Extract the (x, y) coordinate from the center of the cell holding the provided text.  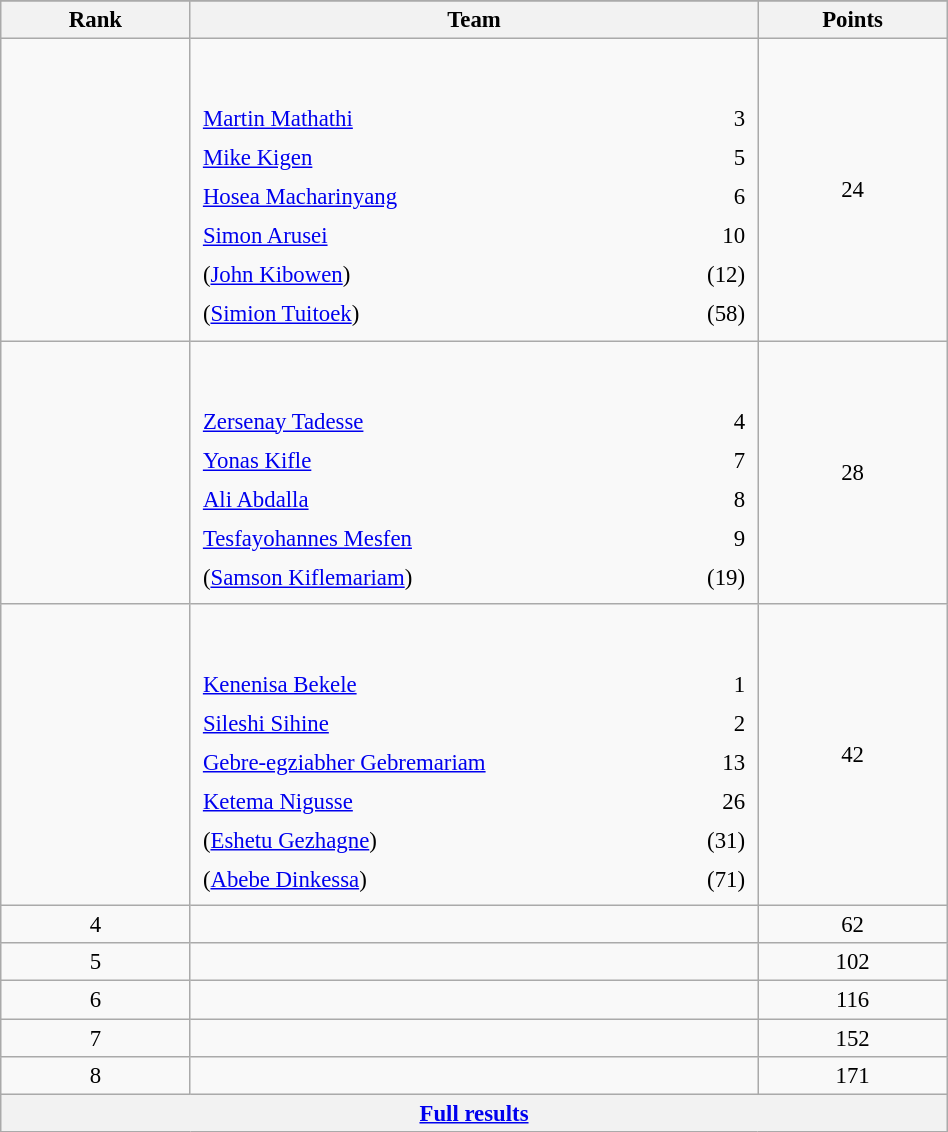
Points (852, 20)
2 (711, 723)
Ketema Nigusse (434, 801)
Tesfayohannes Mesfen (424, 538)
(19) (700, 577)
Martin Mathathi 3 Mike Kigen 5 Hosea Macharinyang 6 Simon Arusei 10 (John Kibowen) (12) (Simion Tuitoek) (58) (474, 190)
(Abebe Dinkessa) (434, 880)
Zersenay Tadesse (424, 421)
102 (852, 963)
(12) (698, 275)
24 (852, 190)
171 (852, 1075)
Zersenay Tadesse 4 Yonas Kifle 7 Ali Abdalla 8 Tesfayohannes Mesfen 9 (Samson Kiflemariam) (19) (474, 472)
9 (700, 538)
(Eshetu Gezhagne) (434, 840)
Rank (96, 20)
28 (852, 472)
Yonas Kifle (424, 460)
Full results (474, 1113)
(John Kibowen) (420, 275)
1 (711, 684)
(Samson Kiflemariam) (424, 577)
(71) (711, 880)
10 (698, 236)
152 (852, 1038)
Mike Kigen (420, 158)
42 (852, 755)
Kenenisa Bekele (434, 684)
26 (711, 801)
Team (474, 20)
Sileshi Sihine (434, 723)
Gebre-egziabher Gebremariam (434, 762)
(Simion Tuitoek) (420, 314)
13 (711, 762)
Hosea Macharinyang (420, 197)
Martin Mathathi (420, 119)
Kenenisa Bekele 1 Sileshi Sihine 2 Gebre-egziabher Gebremariam 13 Ketema Nigusse 26 (Eshetu Gezhagne) (31) (Abebe Dinkessa) (71) (474, 755)
62 (852, 925)
3 (698, 119)
(31) (711, 840)
116 (852, 1000)
(58) (698, 314)
Ali Abdalla (424, 499)
Simon Arusei (420, 236)
